Capture the cell that displays the provided text and extract its (X, Y) central coordinate. 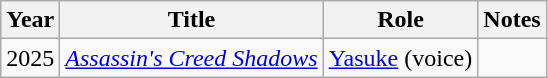
Yasuke (voice) (400, 58)
Notes (512, 20)
Year (30, 20)
Title (192, 20)
Role (400, 20)
Assassin's Creed Shadows (192, 58)
2025 (30, 58)
